Identify which cell holds the provided text, then report its [x, y] central coordinate. 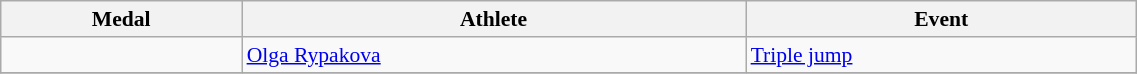
Medal [122, 19]
Athlete [494, 19]
Olga Rypakova [494, 55]
Triple jump [942, 55]
Event [942, 19]
